Locate the cell with the specified text and output its [X, Y] center coordinate. 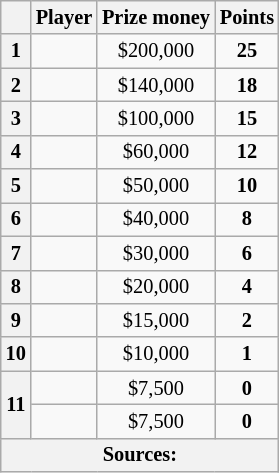
$50,000 [156, 186]
Sources: [140, 455]
$200,000 [156, 51]
$40,000 [156, 219]
25 [247, 51]
$15,000 [156, 320]
9 [16, 320]
$20,000 [156, 287]
12 [247, 152]
Points [247, 17]
7 [16, 253]
$100,000 [156, 118]
$140,000 [156, 85]
Player [64, 17]
$10,000 [156, 354]
$60,000 [156, 152]
3 [16, 118]
5 [16, 186]
Prize money [156, 17]
15 [247, 118]
$30,000 [156, 253]
11 [16, 404]
18 [247, 85]
